For the text-containing cell, return its midpoint in (x, y) coordinate format. 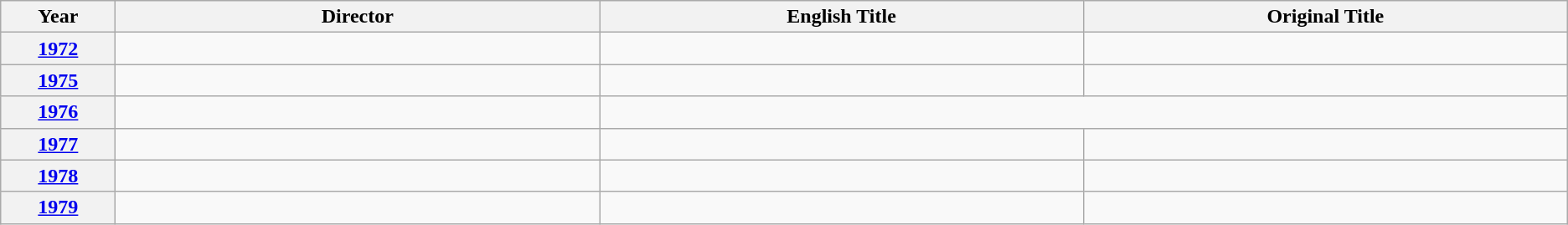
1976 (59, 112)
1977 (59, 144)
English Title (842, 17)
1972 (59, 49)
1975 (59, 80)
Year (59, 17)
Director (358, 17)
Original Title (1325, 17)
1978 (59, 176)
1979 (59, 207)
